From the cell containing the given text, extract its center point as [X, Y] coordinate. 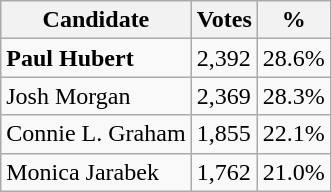
% [294, 20]
28.6% [294, 58]
Connie L. Graham [96, 134]
2,392 [224, 58]
21.0% [294, 172]
22.1% [294, 134]
Josh Morgan [96, 96]
Paul Hubert [96, 58]
Monica Jarabek [96, 172]
Candidate [96, 20]
1,855 [224, 134]
1,762 [224, 172]
2,369 [224, 96]
28.3% [294, 96]
Votes [224, 20]
